Extract the (x, y) coordinate from the center of the cell holding the provided text.  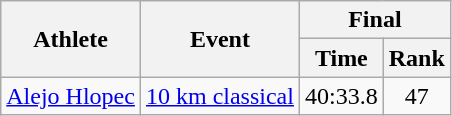
Athlete (71, 39)
47 (416, 96)
Alejo Hlopec (71, 96)
40:33.8 (341, 96)
Rank (416, 58)
Time (341, 58)
Event (220, 39)
10 km classical (220, 96)
Final (374, 20)
